Find where the given text appears and provide that cell's center as [x, y] coordinate. 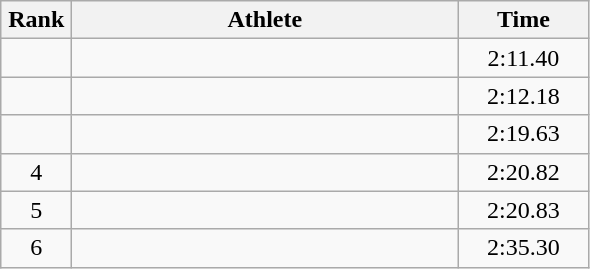
2:11.40 [524, 58]
6 [36, 248]
2:35.30 [524, 248]
5 [36, 210]
4 [36, 172]
2:12.18 [524, 96]
Time [524, 20]
2:19.63 [524, 134]
Athlete [265, 20]
Rank [36, 20]
2:20.83 [524, 210]
2:20.82 [524, 172]
